Return (X, Y) of the center of cell containing provided text 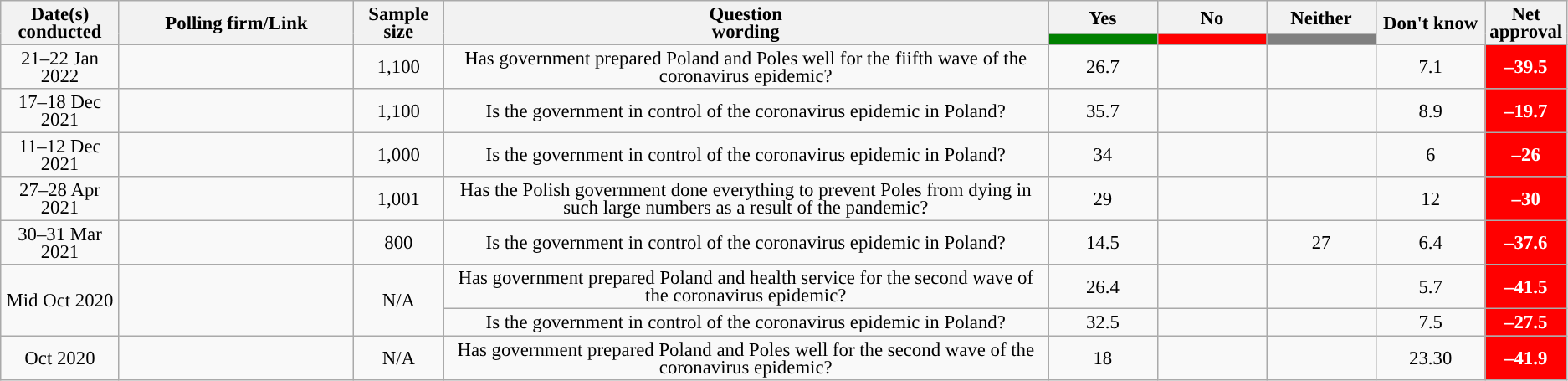
Don't know (1431, 23)
7.5 (1431, 322)
–41.9 (1526, 358)
14.5 (1103, 243)
1,001 (398, 199)
6 (1431, 156)
26.4 (1103, 286)
26.7 (1103, 67)
23.30 (1431, 358)
11–12 Dec 2021 (60, 156)
35.7 (1103, 111)
Has government prepared Poland and Poles well for the fiifth wave of the coronavirus epidemic? (746, 67)
Has the Polish government done everything to prevent Poles from dying in such large numbers as a result of the pandemic? (746, 199)
Date(s)conducted (60, 23)
27–28 Apr 2021 (60, 199)
–27.5 (1526, 322)
1,000 (398, 156)
Sample size (398, 23)
–37.6 (1526, 243)
5.7 (1431, 286)
Yes (1103, 17)
17–18 Dec 2021 (60, 111)
800 (398, 243)
34 (1103, 156)
Polling firm/Link (236, 23)
–39.5 (1526, 67)
12 (1431, 199)
29 (1103, 199)
No (1212, 17)
Mid Oct 2020 (60, 300)
Neither (1322, 17)
32.5 (1103, 322)
30–31 Mar 2021 (60, 243)
–41.5 (1526, 286)
–19.7 (1526, 111)
Has government prepared Poland and Poles well for the second wave of the coronavirus epidemic? (746, 358)
Has government prepared Poland and health service for the second wave of the coronavirus epidemic? (746, 286)
6.4 (1431, 243)
27 (1322, 243)
Questionwording (746, 23)
18 (1103, 358)
Oct 2020 (60, 358)
–30 (1526, 199)
7.1 (1431, 67)
8.9 (1431, 111)
21–22 Jan 2022 (60, 67)
–26 (1526, 156)
Net approval (1526, 23)
